Locate the cell with the specified text and output its (x, y) center coordinate. 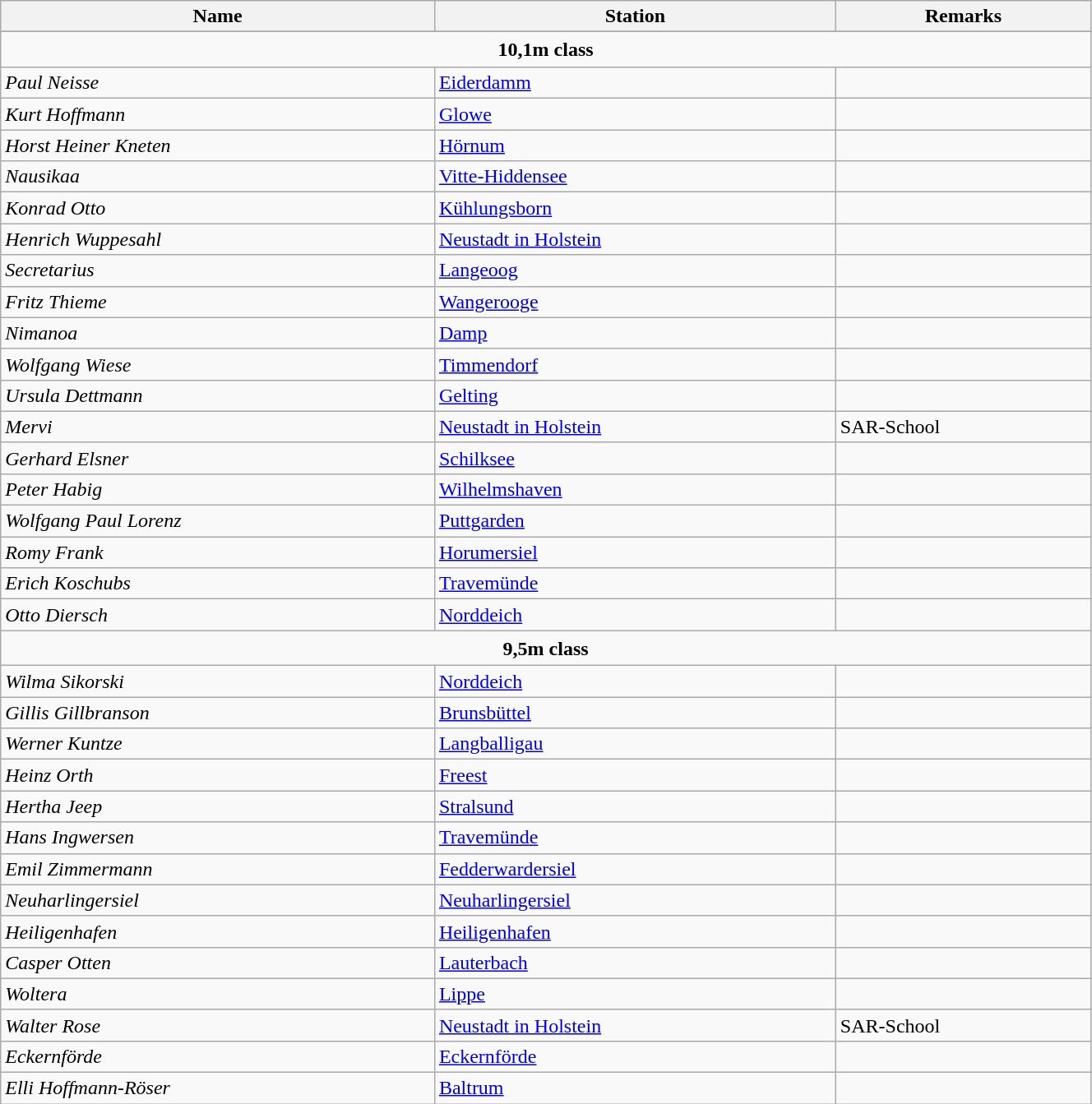
Peter Habig (218, 490)
Elli Hoffmann-Röser (218, 1088)
Lippe (635, 994)
10,1m class (546, 49)
Timmendorf (635, 364)
Stralsund (635, 806)
Freest (635, 775)
Wangerooge (635, 302)
Damp (635, 333)
Brunsbüttel (635, 713)
Wilhelmshaven (635, 490)
Lauterbach (635, 963)
Glowe (635, 114)
Casper Otten (218, 963)
Wolfgang Paul Lorenz (218, 521)
Gillis Gillbranson (218, 713)
Fedderwardersiel (635, 869)
Hertha Jeep (218, 806)
Konrad Otto (218, 208)
Wilma Sikorski (218, 681)
Hans Ingwersen (218, 838)
Nimanoa (218, 333)
Woltera (218, 994)
Emil Zimmermann (218, 869)
Langballigau (635, 744)
Erich Koschubs (218, 584)
Station (635, 16)
Mervi (218, 427)
Otto Diersch (218, 615)
Romy Frank (218, 552)
Ursula Dettmann (218, 395)
Kurt Hoffmann (218, 114)
Secretarius (218, 270)
9,5m class (546, 648)
Langeoog (635, 270)
Name (218, 16)
Baltrum (635, 1088)
Henrich Wuppesahl (218, 239)
Schilksee (635, 458)
Walter Rose (218, 1025)
Eiderdamm (635, 83)
Vitte-Hiddensee (635, 177)
Gelting (635, 395)
Heinz Orth (218, 775)
Horst Heiner Kneten (218, 146)
Paul Neisse (218, 83)
Remarks (963, 16)
Fritz Thieme (218, 302)
Werner Kuntze (218, 744)
Gerhard Elsner (218, 458)
Kühlungsborn (635, 208)
Puttgarden (635, 521)
Horumersiel (635, 552)
Wolfgang Wiese (218, 364)
Hörnum (635, 146)
Nausikaa (218, 177)
